For the text-containing cell, return its midpoint in [X, Y] coordinate format. 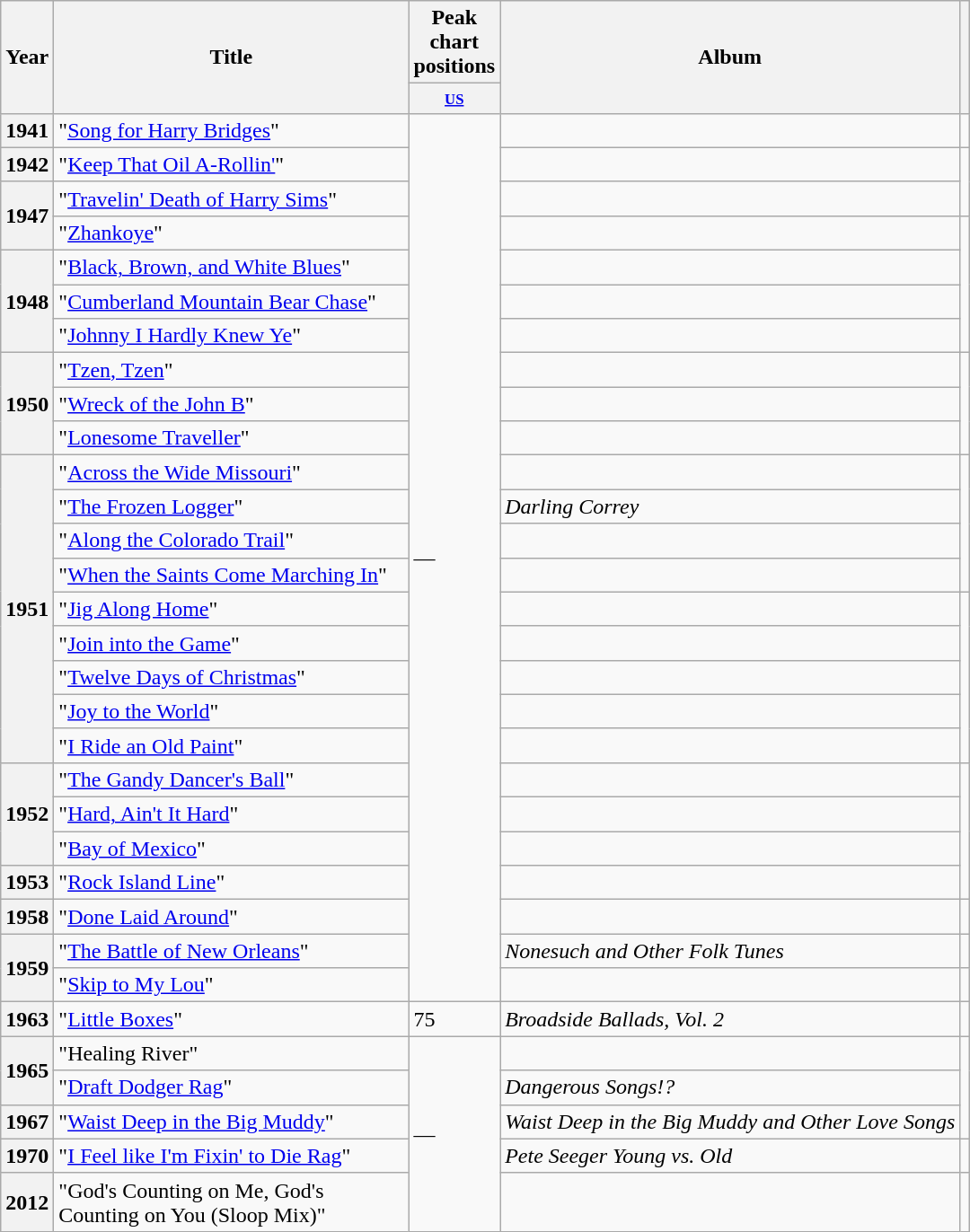
"When the Saints Come Marching In" [232, 575]
1941 [27, 130]
1965 [27, 1070]
1970 [27, 1156]
1967 [27, 1122]
"I Ride an Old Paint" [232, 745]
"Rock Island Line" [232, 883]
2012 [27, 1201]
"Along the Colorado Trail" [232, 541]
"Jig Along Home" [232, 609]
"Wreck of the John B" [232, 404]
1959 [27, 968]
75 [454, 1019]
1942 [27, 164]
"Little Boxes" [232, 1019]
"Skip to My Lou" [232, 985]
"Keep That Oil A-Rollin'" [232, 164]
Darling Correy [730, 506]
"The Battle of New Orleans" [232, 951]
"Tzen, Tzen" [232, 370]
Peak chart positions [454, 42]
1963 [27, 1019]
Album [730, 57]
Waist Deep in the Big Muddy and Other Love Songs [730, 1122]
1953 [27, 883]
"God's Counting on Me, God's Counting on You (Sloop Mix)" [232, 1201]
"Hard, Ain't It Hard" [232, 814]
"Johnny I Hardly Knew Ye" [232, 336]
1958 [27, 917]
1951 [27, 609]
Dangerous Songs!? [730, 1087]
"Black, Brown, and White Blues" [232, 268]
"Zhankoye" [232, 233]
1950 [27, 404]
"Bay of Mexico" [232, 849]
"Waist Deep in the Big Muddy" [232, 1122]
Title [232, 57]
"The Gandy Dancer's Ball" [232, 779]
"Done Laid Around" [232, 917]
"Travelin' Death of Harry Sims" [232, 198]
"I Feel like I'm Fixin' to Die Rag" [232, 1156]
1952 [27, 814]
1948 [27, 302]
Pete Seeger Young vs. Old [730, 1156]
"Lonesome Traveller" [232, 438]
Year [27, 57]
"The Frozen Logger" [232, 506]
"Join into the Game" [232, 643]
"Healing River" [232, 1053]
1947 [27, 216]
"Twelve Days of Christmas" [232, 677]
"Song for Harry Bridges" [232, 130]
US [454, 99]
"Across the Wide Missouri" [232, 472]
"Cumberland Mountain Bear Chase" [232, 302]
"Joy to the World" [232, 711]
Broadside Ballads, Vol. 2 [730, 1019]
Nonesuch and Other Folk Tunes [730, 951]
"Draft Dodger Rag" [232, 1087]
